Capture the cell that displays the provided text and extract its [x, y] central coordinate. 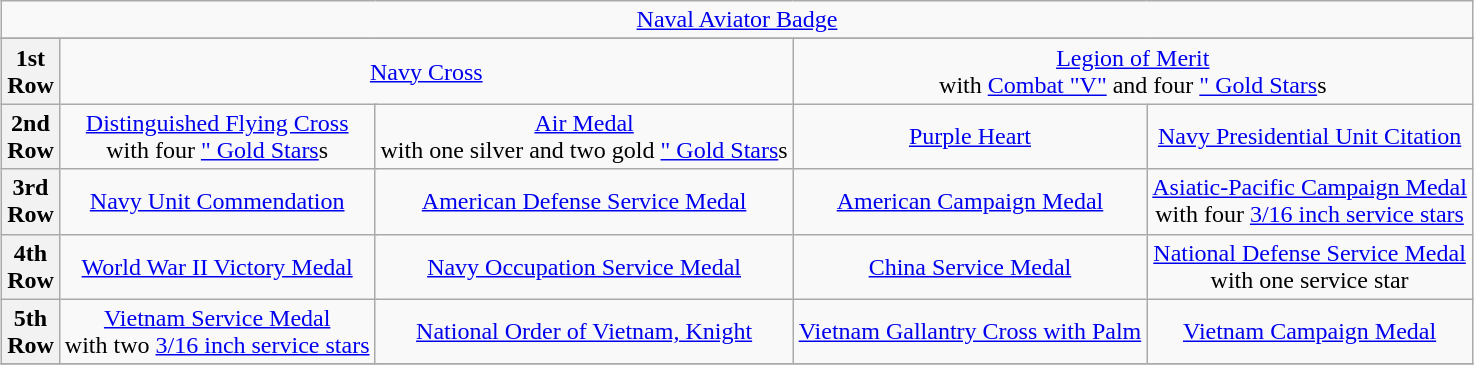
Vietnam Campaign Medal [1310, 332]
Legion of Merit with Combat "V" and four " Gold Starss [1132, 72]
American Campaign Medal [970, 202]
Air Medal with one silver and two gold " Gold Starss [584, 136]
Vietnam Gallantry Cross with Palm [970, 332]
Vietnam Service Medal with two 3/16 inch service stars [217, 332]
Navy Cross [426, 72]
Distinguished Flying Cross with four " Gold Starss [217, 136]
4thRow [31, 266]
Navy Presidential Unit Citation [1310, 136]
China Service Medal [970, 266]
2ndRow [31, 136]
Naval Aviator Badge [738, 20]
American Defense Service Medal [584, 202]
Navy Unit Commendation [217, 202]
Asiatic-Pacific Campaign Medal with four 3/16 inch service stars [1310, 202]
3rdRow [31, 202]
National Order of Vietnam, Knight [584, 332]
World War II Victory Medal [217, 266]
1stRow [31, 72]
5thRow [31, 332]
National Defense Service Medal with one service star [1310, 266]
Purple Heart [970, 136]
Navy Occupation Service Medal [584, 266]
